Return the [X, Y] coordinate for the center point of the cell that contains the specified text.  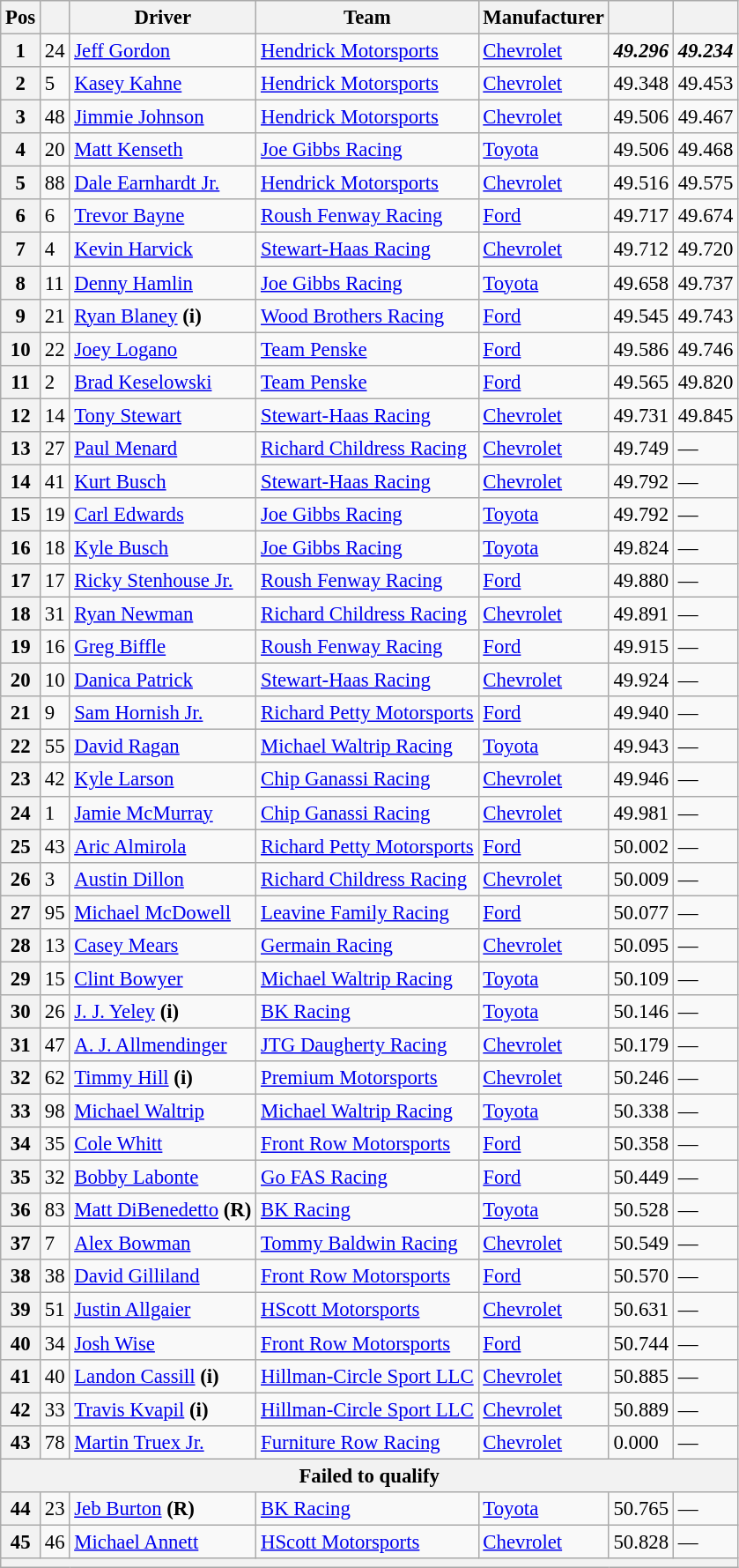
JTG Daugherty Racing [367, 1044]
50.246 [641, 1078]
49.943 [641, 747]
39 [21, 1310]
49.717 [641, 216]
Clint Bowyer [163, 978]
49.749 [641, 449]
50.109 [641, 978]
Trevor Bayne [163, 216]
Danica Patrick [163, 680]
Denny Hamlin [163, 283]
Tony Stewart [163, 415]
25 [21, 846]
50.449 [641, 1178]
83 [55, 1210]
50.885 [641, 1376]
Tommy Baldwin Racing [367, 1244]
Greg Biffle [163, 647]
49.820 [705, 382]
46 [55, 1542]
49.731 [641, 415]
Martin Truex Jr. [163, 1442]
Travis Kvapil (i) [163, 1409]
50.549 [641, 1244]
Germain Racing [367, 946]
49.296 [641, 51]
Sam Hornish Jr. [163, 713]
Jeb Burton (R) [163, 1509]
50.002 [641, 846]
Premium Motorsports [367, 1078]
8 [21, 283]
47 [55, 1044]
49.940 [641, 713]
49.824 [641, 547]
50.358 [641, 1144]
0.000 [641, 1442]
98 [55, 1111]
36 [21, 1210]
Failed to qualify [370, 1475]
Jeff Gordon [163, 51]
49.720 [705, 249]
49.946 [641, 780]
49.468 [705, 150]
Michael McDowell [163, 912]
30 [21, 1012]
49.565 [641, 382]
49.712 [641, 249]
Matt Kenseth [163, 150]
49.674 [705, 216]
49.467 [705, 117]
Michael Waltrip [163, 1111]
49.516 [641, 183]
Matt DiBenedetto (R) [163, 1210]
Ryan Blaney (i) [163, 316]
50.338 [641, 1111]
Timmy Hill (i) [163, 1078]
12 [21, 415]
Cole Whitt [163, 1144]
David Gilliland [163, 1277]
Bobby Labonte [163, 1178]
50.077 [641, 912]
45 [21, 1542]
49.453 [705, 84]
50.179 [641, 1044]
50.146 [641, 1012]
Driver [163, 18]
49.891 [641, 614]
Alex Bowman [163, 1244]
62 [55, 1078]
49.658 [641, 283]
49.915 [641, 647]
48 [55, 117]
49.737 [705, 283]
Leavine Family Racing [367, 912]
Casey Mears [163, 946]
49.746 [705, 349]
50.570 [641, 1277]
Kurt Busch [163, 481]
Landon Cassill (i) [163, 1376]
Paul Menard [163, 449]
Kevin Harvick [163, 249]
Manufacturer [543, 18]
49.880 [641, 581]
Ricky Stenhouse Jr. [163, 581]
J. J. Yeley (i) [163, 1012]
Brad Keselowski [163, 382]
Pos [21, 18]
David Ragan [163, 747]
29 [21, 978]
50.744 [641, 1343]
Jimmie Johnson [163, 117]
Furniture Row Racing [367, 1442]
49.845 [705, 415]
Michael Annett [163, 1542]
50.765 [641, 1509]
37 [21, 1244]
Aric Almirola [163, 846]
49.234 [705, 51]
49.981 [641, 813]
Dale Earnhardt Jr. [163, 183]
Kyle Busch [163, 547]
Justin Allgaier [163, 1310]
Team [367, 18]
95 [55, 912]
50.889 [641, 1409]
50.095 [641, 946]
49.348 [641, 84]
44 [21, 1509]
78 [55, 1442]
28 [21, 946]
50.631 [641, 1310]
Austin Dillon [163, 879]
Josh Wise [163, 1343]
Joey Logano [163, 349]
49.575 [705, 183]
50.828 [641, 1542]
55 [55, 747]
51 [55, 1310]
49.545 [641, 316]
Ryan Newman [163, 614]
Kasey Kahne [163, 84]
49.586 [641, 349]
50.528 [641, 1210]
Carl Edwards [163, 515]
Jamie McMurray [163, 813]
Wood Brothers Racing [367, 316]
A. J. Allmendinger [163, 1044]
Kyle Larson [163, 780]
50.009 [641, 879]
88 [55, 183]
49.924 [641, 680]
49.743 [705, 316]
Go FAS Racing [367, 1178]
